Extract the [X, Y] coordinate from the center of the cell holding the provided text.  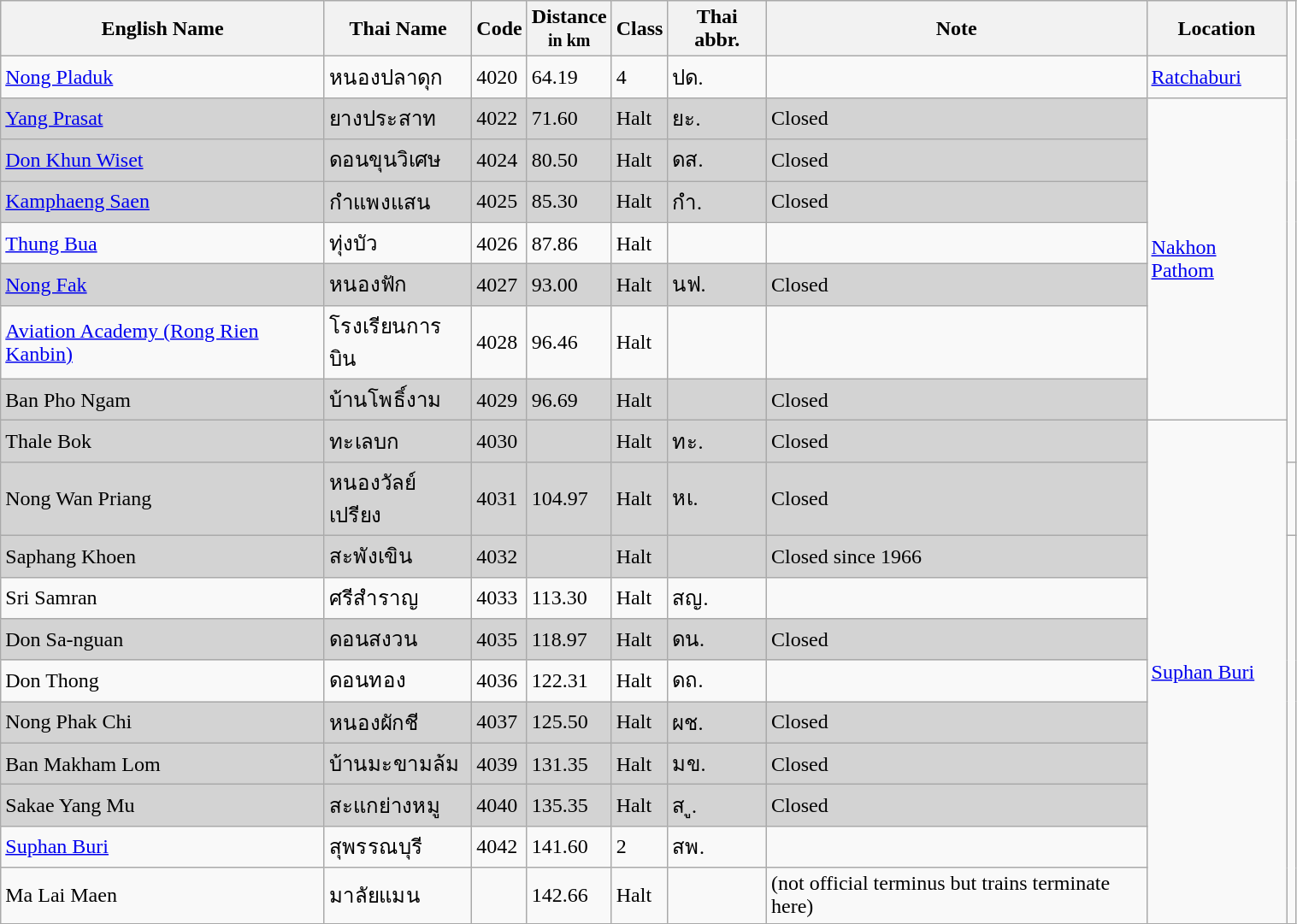
80.50 [569, 161]
บ้านมะขามล้ม [398, 764]
ทุ่งบัว [398, 243]
96.46 [569, 342]
สะแกย่างหมู [398, 805]
93.00 [569, 285]
Ratchaburi [1217, 77]
ผช. [717, 723]
ปด. [717, 77]
Ban Makham Lom [162, 764]
Code [499, 29]
85.30 [569, 202]
96.69 [569, 400]
ยะ. [717, 118]
4024 [499, 161]
4020 [499, 77]
มข. [717, 764]
4025 [499, 202]
Nakhon Pathom [1217, 258]
Thai abbr. [717, 29]
4026 [499, 243]
Thung Bua [162, 243]
บ้านโพธิ์งาม [398, 400]
ศรีสำราญ [398, 598]
104.97 [569, 498]
Nong Fak [162, 285]
4039 [499, 764]
กำ. [717, 202]
Ma Lai Maen [162, 896]
4 [640, 77]
English Name [162, 29]
ดอนทอง [398, 680]
สพ. [717, 846]
64.19 [569, 77]
มาลัยแมน [398, 896]
4027 [499, 285]
4040 [499, 805]
ดถ. [717, 680]
หนองวัลย์เปรียง [398, 498]
4030 [499, 441]
4042 [499, 846]
4036 [499, 680]
71.60 [569, 118]
142.66 [569, 896]
Note [958, 29]
Aviation Academy (Rong Rien Kanbin) [162, 342]
Ban Pho Ngam [162, 400]
ยางประสาท [398, 118]
Kamphaeng Saen [162, 202]
4031 [499, 498]
113.30 [569, 598]
122.31 [569, 680]
Nong Pladuk [162, 77]
หนองปลาดุก [398, 77]
Location [1217, 29]
4033 [499, 598]
ดอนขุนวิเศษ [398, 161]
สุพรรณบุรี [398, 846]
135.35 [569, 805]
Thai Name [398, 29]
โรงเรียนการบิน [398, 342]
(not official terminus but trains terminate here) [958, 896]
4028 [499, 342]
2 [640, 846]
Don Khun Wiset [162, 161]
87.86 [569, 243]
4032 [499, 556]
Class [640, 29]
Closed since 1966 [958, 556]
นฟ. [717, 285]
Distancein km [569, 29]
Nong Phak Chi [162, 723]
หเ. [717, 498]
Don Sa-nguan [162, 639]
สะพังเขิน [398, 556]
Saphang Khoen [162, 556]
Nong Wan Priang [162, 498]
4022 [499, 118]
ทะ. [717, 441]
หนองฟัก [398, 285]
ส ู. [717, 805]
131.35 [569, 764]
ดน. [717, 639]
118.97 [569, 639]
Don Thong [162, 680]
ดอนสงวน [398, 639]
หนองผักชี [398, 723]
4035 [499, 639]
Yang Prasat [162, 118]
4037 [499, 723]
ทะเลบก [398, 441]
141.60 [569, 846]
125.50 [569, 723]
ดส. [717, 161]
4029 [499, 400]
สญ. [717, 598]
Sakae Yang Mu [162, 805]
กำแพงแสน [398, 202]
Thale Bok [162, 441]
Sri Samran [162, 598]
